Locate the cell with the specified text and output its (X, Y) center coordinate. 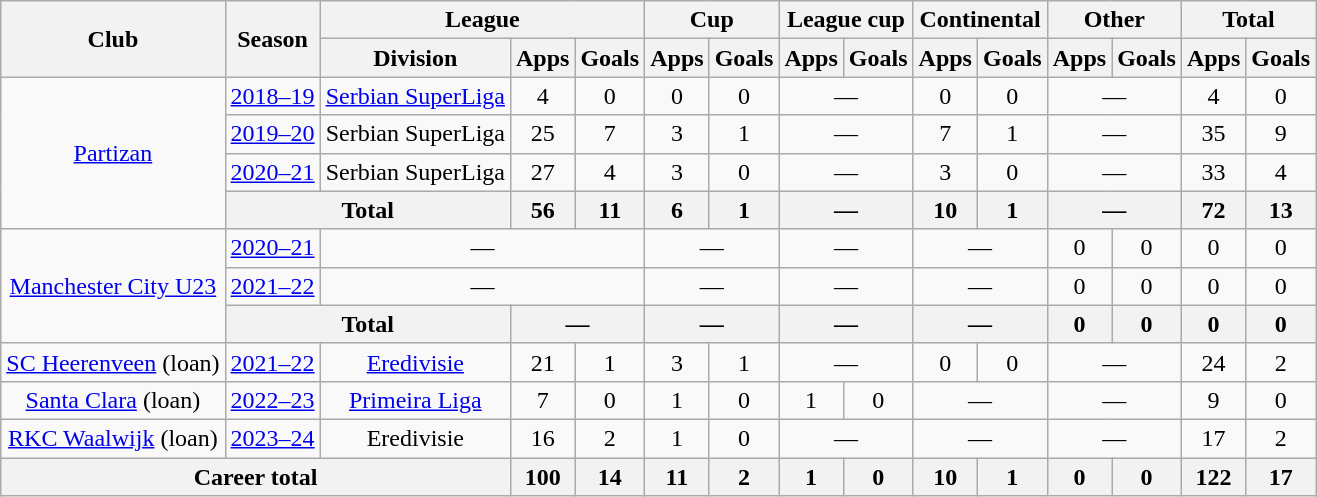
2018–19 (272, 96)
Season (272, 39)
33 (1213, 172)
Cup (712, 20)
6 (677, 210)
2022–23 (272, 400)
Partizan (113, 153)
21 (542, 362)
122 (1213, 477)
24 (1213, 362)
Other (1114, 20)
56 (542, 210)
Primeira Liga (415, 400)
25 (542, 134)
Continental (980, 20)
Santa Clara (loan) (113, 400)
100 (542, 477)
2023–24 (272, 438)
16 (542, 438)
Manchester City U23 (113, 286)
League (482, 20)
Club (113, 39)
SC Heerenveen (loan) (113, 362)
Division (415, 58)
27 (542, 172)
Career total (256, 477)
72 (1213, 210)
35 (1213, 134)
RKC Waalwijk (loan) (113, 438)
14 (610, 477)
2019–20 (272, 134)
13 (1281, 210)
League cup (846, 20)
